Search for the cell housing the specified text and yield its [x, y] center coordinate. 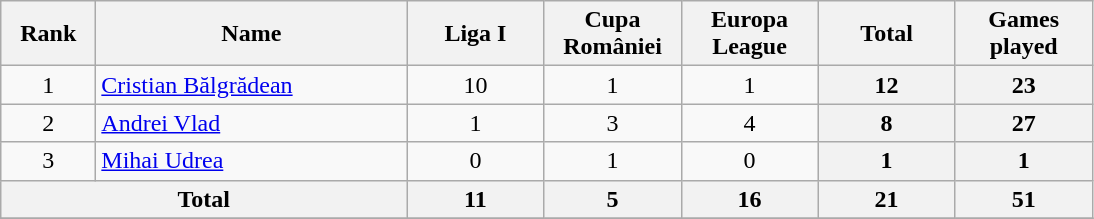
Europa League [750, 34]
51 [1024, 199]
27 [1024, 123]
Andrei Vlad [252, 123]
Cristian Bălgrădean [252, 85]
4 [750, 123]
Cupa României [612, 34]
Rank [48, 34]
21 [886, 199]
8 [886, 123]
12 [886, 85]
23 [1024, 85]
10 [476, 85]
Games played [1024, 34]
11 [476, 199]
Mihai Udrea [252, 161]
Name [252, 34]
2 [48, 123]
16 [750, 199]
Liga I [476, 34]
5 [612, 199]
